Return [x, y] of the center of cell containing provided text 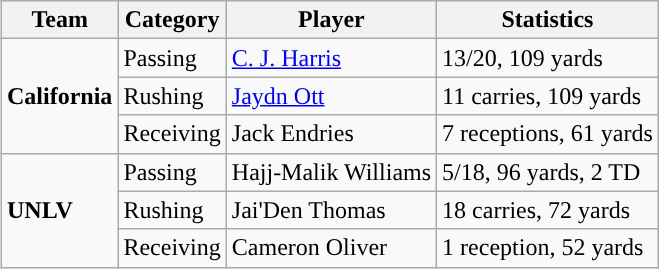
California [60, 96]
1 reception, 52 yards [548, 248]
Category [172, 20]
7 receptions, 61 yards [548, 134]
Player [331, 20]
Jack Endries [331, 134]
Team [60, 20]
13/20, 109 yards [548, 58]
Hajj-Malik Williams [331, 172]
Jaydn Ott [331, 96]
18 carries, 72 yards [548, 210]
C. J. Harris [331, 58]
Cameron Oliver [331, 248]
Statistics [548, 20]
UNLV [60, 210]
Jai'Den Thomas [331, 210]
11 carries, 109 yards [548, 96]
5/18, 96 yards, 2 TD [548, 172]
